Extract the [x, y] coordinate from the center of the cell holding the provided text.  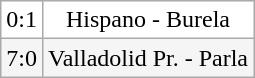
Valladolid Pr. - Parla [148, 58]
Hispano - Burela [148, 20]
7:0 [22, 58]
0:1 [22, 20]
